Detect which cell encompasses the target text, then output its (X, Y) center coordinate. 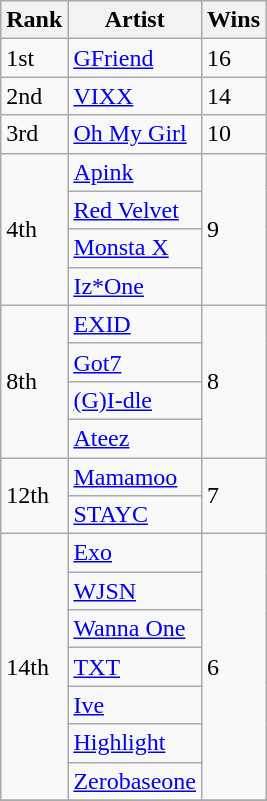
STAYC (135, 515)
7 (234, 496)
Exo (135, 553)
Artist (135, 20)
Zerobaseone (135, 781)
TXT (135, 667)
Mamamoo (135, 477)
Rank (34, 20)
Oh My Girl (135, 134)
2nd (34, 96)
10 (234, 134)
VIXX (135, 96)
WJSN (135, 591)
GFriend (135, 58)
16 (234, 58)
Wanna One (135, 629)
12th (34, 496)
9 (234, 229)
6 (234, 667)
Ateez (135, 438)
Iz*One (135, 286)
Got7 (135, 362)
Apink (135, 172)
8th (34, 381)
Wins (234, 20)
Red Velvet (135, 210)
EXID (135, 324)
14th (34, 667)
14 (234, 96)
8 (234, 381)
1st (34, 58)
3rd (34, 134)
Monsta X (135, 248)
(G)I-dle (135, 400)
4th (34, 229)
Highlight (135, 743)
Ive (135, 705)
